Return [X, Y] of the center of cell containing provided text 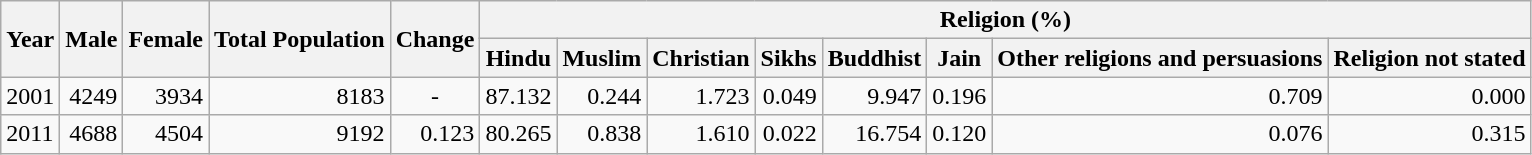
Male [92, 39]
8183 [300, 96]
80.265 [518, 134]
- [435, 96]
Total Population [300, 39]
Hindu [518, 58]
Buddhist [874, 58]
2001 [30, 96]
0.022 [788, 134]
0.120 [960, 134]
Muslim [602, 58]
0.076 [1160, 134]
1.610 [701, 134]
4688 [92, 134]
9.947 [874, 96]
Jain [960, 58]
16.754 [874, 134]
Change [435, 39]
Female [166, 39]
0.196 [960, 96]
9192 [300, 134]
Other religions and persuasions [1160, 58]
4504 [166, 134]
2011 [30, 134]
Religion (%) [1006, 20]
3934 [166, 96]
0.049 [788, 96]
87.132 [518, 96]
0.000 [1430, 96]
Christian [701, 58]
Year [30, 39]
0.244 [602, 96]
0.838 [602, 134]
0.709 [1160, 96]
1.723 [701, 96]
4249 [92, 96]
Religion not stated [1430, 58]
0.123 [435, 134]
Sikhs [788, 58]
0.315 [1430, 134]
